From the cell containing the given text, extract its center point as (X, Y) coordinate. 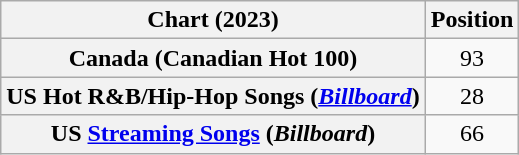
28 (472, 96)
Canada (Canadian Hot 100) (213, 58)
US Hot R&B/Hip-Hop Songs (Billboard) (213, 96)
Chart (2023) (213, 20)
US Streaming Songs (Billboard) (213, 134)
Position (472, 20)
93 (472, 58)
66 (472, 134)
